Find where the given text appears and provide that cell's center as (x, y) coordinate. 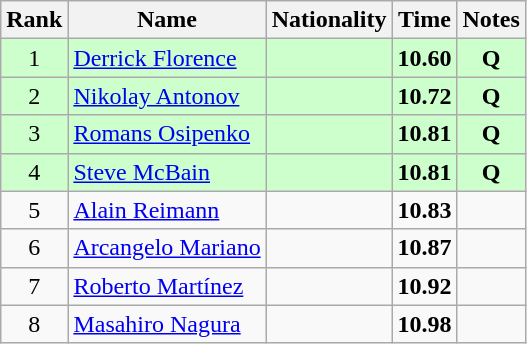
Rank (34, 20)
Notes (491, 20)
5 (34, 210)
6 (34, 248)
10.87 (424, 248)
Arcangelo Mariano (167, 248)
10.60 (424, 58)
Time (424, 20)
Derrick Florence (167, 58)
10.92 (424, 286)
Romans Osipenko (167, 134)
Steve McBain (167, 172)
2 (34, 96)
Roberto Martínez (167, 286)
Nikolay Antonov (167, 96)
10.98 (424, 324)
Alain Reimann (167, 210)
10.83 (424, 210)
8 (34, 324)
1 (34, 58)
7 (34, 286)
Masahiro Nagura (167, 324)
3 (34, 134)
Name (167, 20)
Nationality (329, 20)
4 (34, 172)
10.72 (424, 96)
